Scan for the cell matching the given text and deliver its [x, y] coordinate at center. 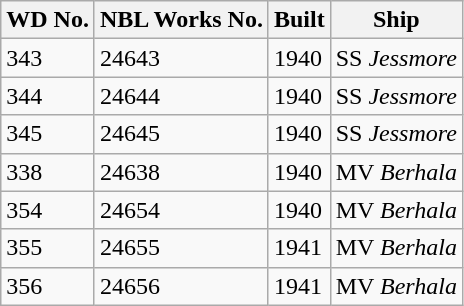
345 [48, 134]
343 [48, 58]
24654 [181, 210]
Built [299, 20]
356 [48, 286]
344 [48, 96]
24645 [181, 134]
WD No. [48, 20]
355 [48, 248]
24655 [181, 248]
24644 [181, 96]
24656 [181, 286]
24638 [181, 172]
NBL Works No. [181, 20]
24643 [181, 58]
354 [48, 210]
338 [48, 172]
Ship [396, 20]
